Locate the cell with the specified text and output its [X, Y] center coordinate. 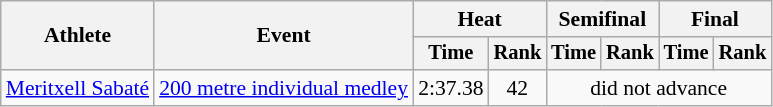
Athlete [78, 36]
Event [284, 36]
2:37.38 [450, 88]
200 metre individual medley [284, 88]
Heat [480, 19]
Semifinal [602, 19]
Final [715, 19]
Meritxell Sabaté [78, 88]
did not advance [658, 88]
42 [518, 88]
